Identify which cell holds the provided text, then report its (x, y) central coordinate. 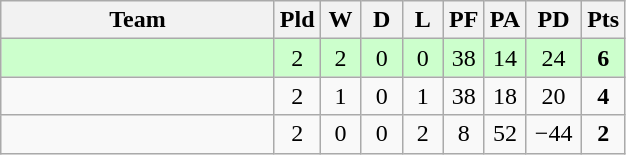
8 (464, 134)
20 (554, 96)
−44 (554, 134)
PD (554, 20)
L (422, 20)
W (340, 20)
24 (554, 58)
Pts (604, 20)
D (382, 20)
52 (504, 134)
4 (604, 96)
PA (504, 20)
14 (504, 58)
Pld (297, 20)
PF (464, 20)
18 (504, 96)
Team (138, 20)
6 (604, 58)
